Return (x, y) of the center of cell containing provided text 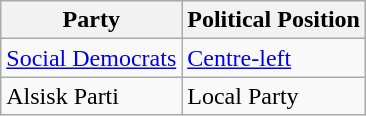
Social Democrats (92, 58)
Political Position (274, 20)
Party (92, 20)
Local Party (274, 96)
Alsisk Parti (92, 96)
Centre-left (274, 58)
